Locate the cell with the specified text and output its [X, Y] center coordinate. 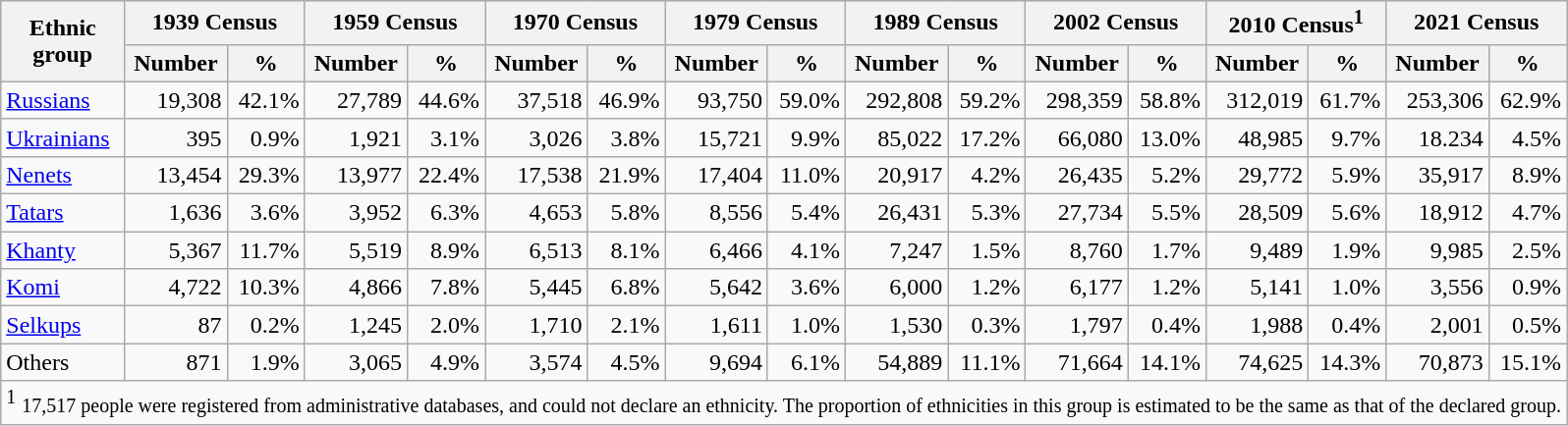
1,611 [716, 325]
9,985 [1437, 250]
18.234 [1437, 137]
Tatars [63, 213]
2021 Census [1477, 24]
1979 Census [755, 24]
4.1% [806, 250]
Nenets [63, 175]
19,308 [176, 100]
1,530 [897, 325]
85,022 [897, 137]
2002 Census [1116, 24]
5,642 [716, 288]
10.3% [265, 288]
11.7% [265, 250]
5.6% [1348, 213]
Others [63, 362]
3,065 [356, 362]
7.8% [446, 288]
13,454 [176, 175]
58.8% [1167, 100]
6,513 [536, 250]
9,694 [716, 362]
44.6% [446, 100]
1970 Census [576, 24]
1,988 [1257, 325]
Komi [63, 288]
0.5% [1527, 325]
5.4% [806, 213]
46.9% [627, 100]
15.1% [1527, 362]
28,509 [1257, 213]
2,001 [1437, 325]
11.0% [806, 175]
395 [176, 137]
71,664 [1077, 362]
26,435 [1077, 175]
59.2% [986, 100]
Russians [63, 100]
29,772 [1257, 175]
5.8% [627, 213]
1,797 [1077, 325]
26,431 [897, 213]
0.3% [986, 325]
14.3% [1348, 362]
20,917 [897, 175]
871 [176, 362]
3.8% [627, 137]
17,538 [536, 175]
5,519 [356, 250]
4.9% [446, 362]
298,359 [1077, 100]
5,141 [1257, 288]
7,247 [897, 250]
87 [176, 325]
1,921 [356, 137]
2.5% [1527, 250]
6,466 [716, 250]
5,367 [176, 250]
1,245 [356, 325]
11.1% [986, 362]
5.5% [1167, 213]
18,912 [1437, 213]
5,445 [536, 288]
48,985 [1257, 137]
4,653 [536, 213]
4,866 [356, 288]
6.1% [806, 362]
9,489 [1257, 250]
Selkups [63, 325]
1.7% [1167, 250]
2.1% [627, 325]
37,518 [536, 100]
66,080 [1077, 137]
Ethnicgroup [63, 41]
6,000 [897, 288]
3,026 [536, 137]
8,760 [1077, 250]
3,556 [1437, 288]
1939 Census [214, 24]
29.3% [265, 175]
4,722 [176, 288]
59.0% [806, 100]
6.3% [446, 213]
1,710 [536, 325]
15,721 [716, 137]
292,808 [897, 100]
35,917 [1437, 175]
42.1% [265, 100]
8,556 [716, 213]
27,789 [356, 100]
5.3% [986, 213]
14.1% [1167, 362]
74,625 [1257, 362]
6,177 [1077, 288]
312,019 [1257, 100]
4.7% [1527, 213]
27,734 [1077, 213]
54,889 [897, 362]
21.9% [627, 175]
2.0% [446, 325]
70,873 [1437, 362]
62.9% [1527, 100]
1989 Census [935, 24]
9.9% [806, 137]
9.7% [1348, 137]
13.0% [1167, 137]
93,750 [716, 100]
13,977 [356, 175]
3,574 [536, 362]
22.4% [446, 175]
2010 Census1 [1295, 24]
8.1% [627, 250]
61.7% [1348, 100]
5.2% [1167, 175]
6.8% [627, 288]
Khanty [63, 250]
0.2% [265, 325]
3.1% [446, 137]
17.2% [986, 137]
5.9% [1348, 175]
Ukrainians [63, 137]
4.2% [986, 175]
253,306 [1437, 100]
1.5% [986, 250]
3,952 [356, 213]
1,636 [176, 213]
1959 Census [395, 24]
17,404 [716, 175]
